Provide the [x, y] coordinate of the cell's center where the given text is located.  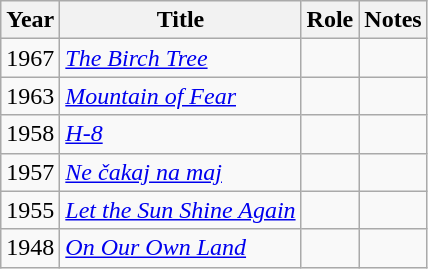
1957 [30, 172]
H-8 [180, 134]
1958 [30, 134]
1967 [30, 58]
Role [330, 20]
The Birch Tree [180, 58]
Ne čakaj na maj [180, 172]
1948 [30, 248]
Notes [393, 20]
Let the Sun Shine Again [180, 210]
1955 [30, 210]
Mountain of Fear [180, 96]
On Our Own Land [180, 248]
Year [30, 20]
Title [180, 20]
1963 [30, 96]
